Identify which cell holds the provided text, then report its (X, Y) central coordinate. 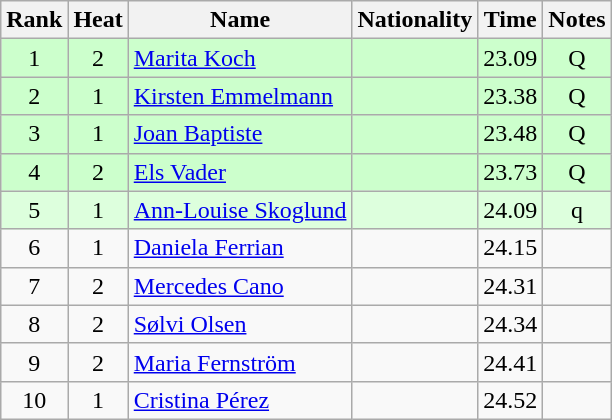
Notes (577, 20)
Marita Koch (240, 58)
Cristina Pérez (240, 400)
24.34 (510, 324)
24.15 (510, 248)
24.41 (510, 362)
Heat (98, 20)
Maria Fernström (240, 362)
3 (34, 134)
24.52 (510, 400)
Mercedes Cano (240, 286)
10 (34, 400)
24.31 (510, 286)
4 (34, 172)
Kirsten Emmelmann (240, 96)
Sølvi Olsen (240, 324)
q (577, 210)
Daniela Ferrian (240, 248)
Rank (34, 20)
5 (34, 210)
Joan Baptiste (240, 134)
Name (240, 20)
8 (34, 324)
Time (510, 20)
23.73 (510, 172)
Nationality (415, 20)
6 (34, 248)
Els Vader (240, 172)
7 (34, 286)
23.48 (510, 134)
24.09 (510, 210)
23.38 (510, 96)
9 (34, 362)
Ann-Louise Skoglund (240, 210)
23.09 (510, 58)
